Pinpoint the cell where the given text exists, returning its (x, y) midpoint coordinate. 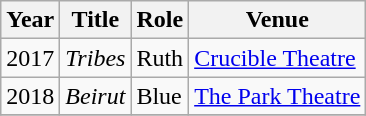
Ruth (160, 58)
Beirut (96, 96)
Crucible Theatre (278, 58)
Year (30, 20)
Blue (160, 96)
The Park Theatre (278, 96)
Venue (278, 20)
2018 (30, 96)
Tribes (96, 58)
Title (96, 20)
Role (160, 20)
2017 (30, 58)
